Provide the (X, Y) coordinate of the cell's center where the given text is located.  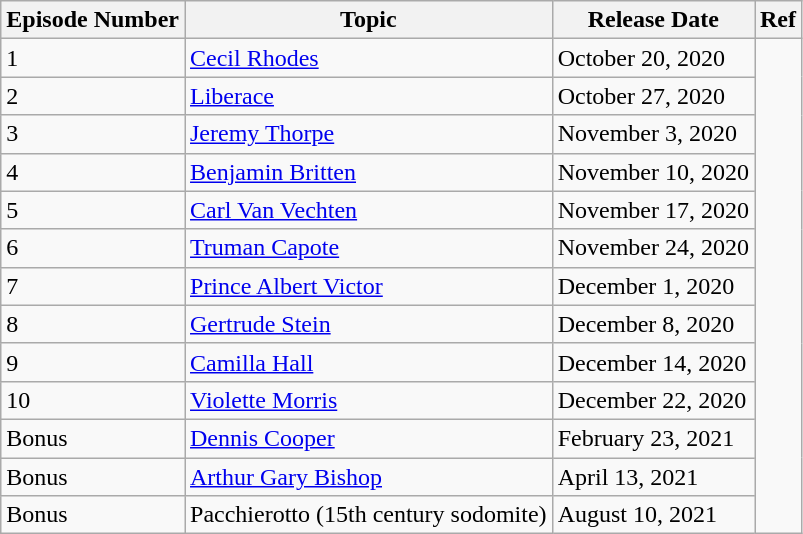
1 (93, 58)
10 (93, 400)
November 24, 2020 (653, 248)
9 (93, 362)
February 23, 2021 (653, 438)
Gertrude Stein (368, 324)
Episode Number (93, 20)
Arthur Gary Bishop (368, 477)
October 20, 2020 (653, 58)
8 (93, 324)
Camilla Hall (368, 362)
Cecil Rhodes (368, 58)
7 (93, 286)
November 3, 2020 (653, 134)
Ref (778, 20)
December 22, 2020 (653, 400)
Jeremy Thorpe (368, 134)
October 27, 2020 (653, 96)
Release Date (653, 20)
December 8, 2020 (653, 324)
Benjamin Britten (368, 172)
Topic (368, 20)
August 10, 2021 (653, 515)
Pacchierotto (15th century sodomite) (368, 515)
December 1, 2020 (653, 286)
3 (93, 134)
November 10, 2020 (653, 172)
6 (93, 248)
Liberace (368, 96)
April 13, 2021 (653, 477)
4 (93, 172)
Dennis Cooper (368, 438)
November 17, 2020 (653, 210)
Truman Capote (368, 248)
December 14, 2020 (653, 362)
2 (93, 96)
Violette Morris (368, 400)
Carl Van Vechten (368, 210)
5 (93, 210)
Prince Albert Victor (368, 286)
